Provide the (x, y) coordinate of the cell's center where the given text is located.  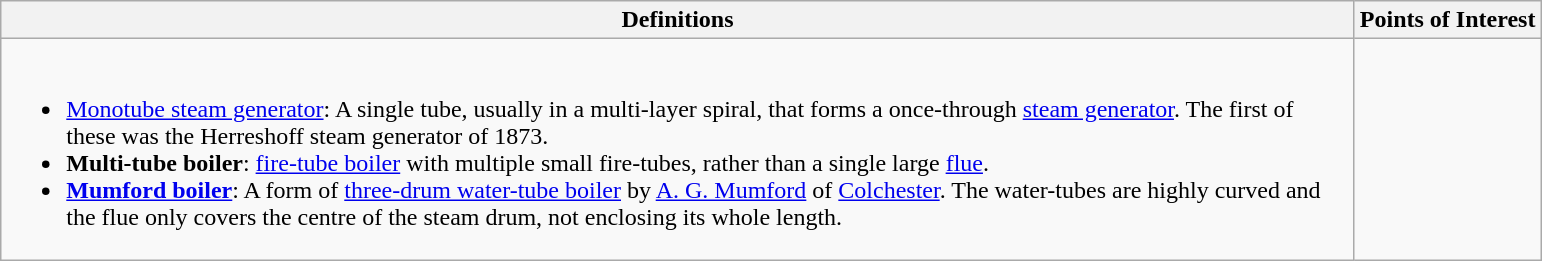
Points of Interest (1448, 20)
Definitions (678, 20)
